For the text-containing cell, return its midpoint in (x, y) coordinate format. 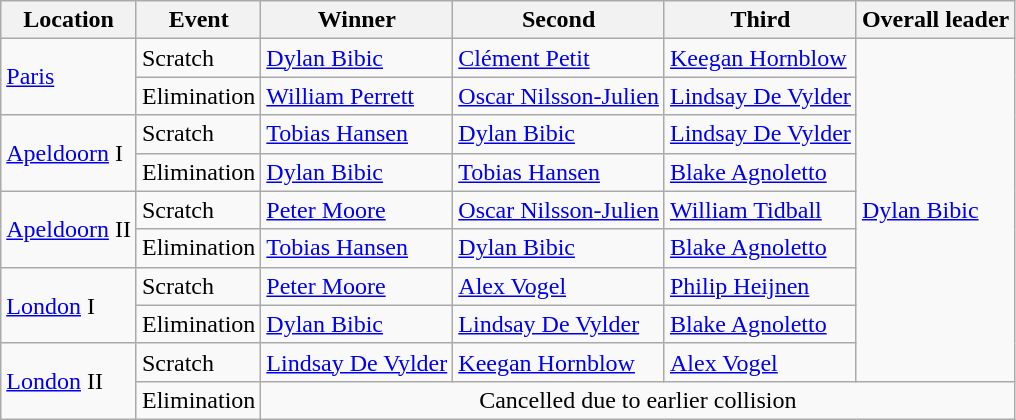
Winner (357, 20)
Third (760, 20)
William Perrett (357, 96)
Overall leader (935, 20)
Cancelled due to earlier collision (638, 400)
William Tidball (760, 210)
Philip Heijnen (760, 286)
Event (198, 20)
Second (559, 20)
Paris (69, 77)
Clément Petit (559, 58)
London I (69, 305)
Location (69, 20)
Apeldoorn I (69, 153)
Apeldoorn II (69, 229)
London II (69, 381)
